For the text-containing cell, return its midpoint in (X, Y) coordinate format. 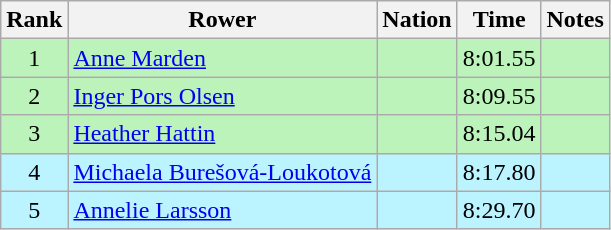
8:09.55 (499, 96)
Time (499, 20)
4 (34, 172)
Anne Marden (222, 58)
Notes (575, 20)
1 (34, 58)
Heather Hattin (222, 134)
Inger Pors Olsen (222, 96)
Rank (34, 20)
2 (34, 96)
8:15.04 (499, 134)
8:17.80 (499, 172)
Annelie Larsson (222, 210)
3 (34, 134)
Michaela Burešová-Loukotová (222, 172)
8:01.55 (499, 58)
8:29.70 (499, 210)
Rower (222, 20)
Nation (417, 20)
5 (34, 210)
